Determine the [X, Y] coordinate at the center of the cell enclosing the given text.  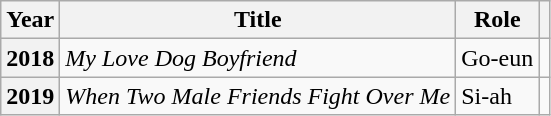
When Two Male Friends Fight Over Me [258, 96]
Year [30, 20]
2018 [30, 58]
Go-eun [498, 58]
My Love Dog Boyfriend [258, 58]
2019 [30, 96]
Si-ah [498, 96]
Title [258, 20]
Role [498, 20]
